Extract the (X, Y) coordinate from the center of the cell holding the provided text.  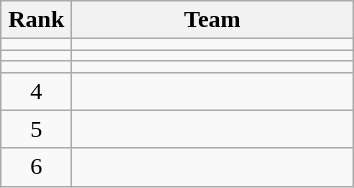
6 (36, 167)
5 (36, 129)
4 (36, 91)
Team (212, 20)
Rank (36, 20)
